Capture the cell that displays the provided text and extract its (x, y) central coordinate. 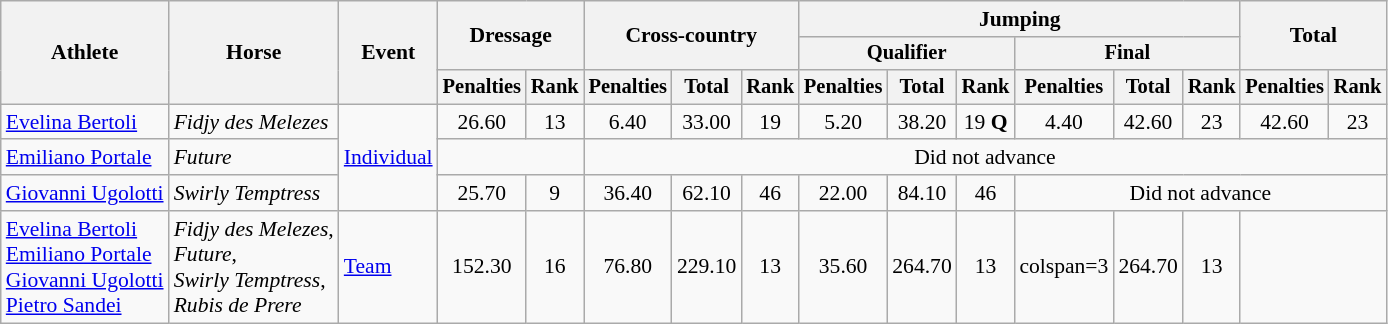
Team (388, 267)
33.00 (706, 122)
Fidjy des Melezes (254, 122)
16 (555, 267)
Emiliano Portale (85, 158)
Event (388, 52)
19 (770, 122)
colspan=3 (1064, 267)
9 (555, 193)
152.30 (482, 267)
Evelina Bertoli (85, 122)
36.40 (628, 193)
35.60 (843, 267)
229.10 (706, 267)
62.10 (706, 193)
84.10 (922, 193)
Future (254, 158)
22.00 (843, 193)
Evelina BertoliEmiliano PortaleGiovanni UgolottiPietro Sandei (85, 267)
Final (1127, 54)
5.20 (843, 122)
38.20 (922, 122)
Athlete (85, 52)
76.80 (628, 267)
19 Q (986, 122)
Qualifier (906, 54)
26.60 (482, 122)
Horse (254, 52)
4.40 (1064, 122)
Swirly Temptress (254, 193)
6.40 (628, 122)
Individual (388, 158)
Giovanni Ugolotti (85, 193)
Fidjy des Melezes,Future,Swirly Temptress,Rubis de Prere (254, 267)
25.70 (482, 193)
Cross-country (692, 36)
Jumping (1020, 19)
Dressage (511, 36)
